From the cell containing the given text, extract its center point as [x, y] coordinate. 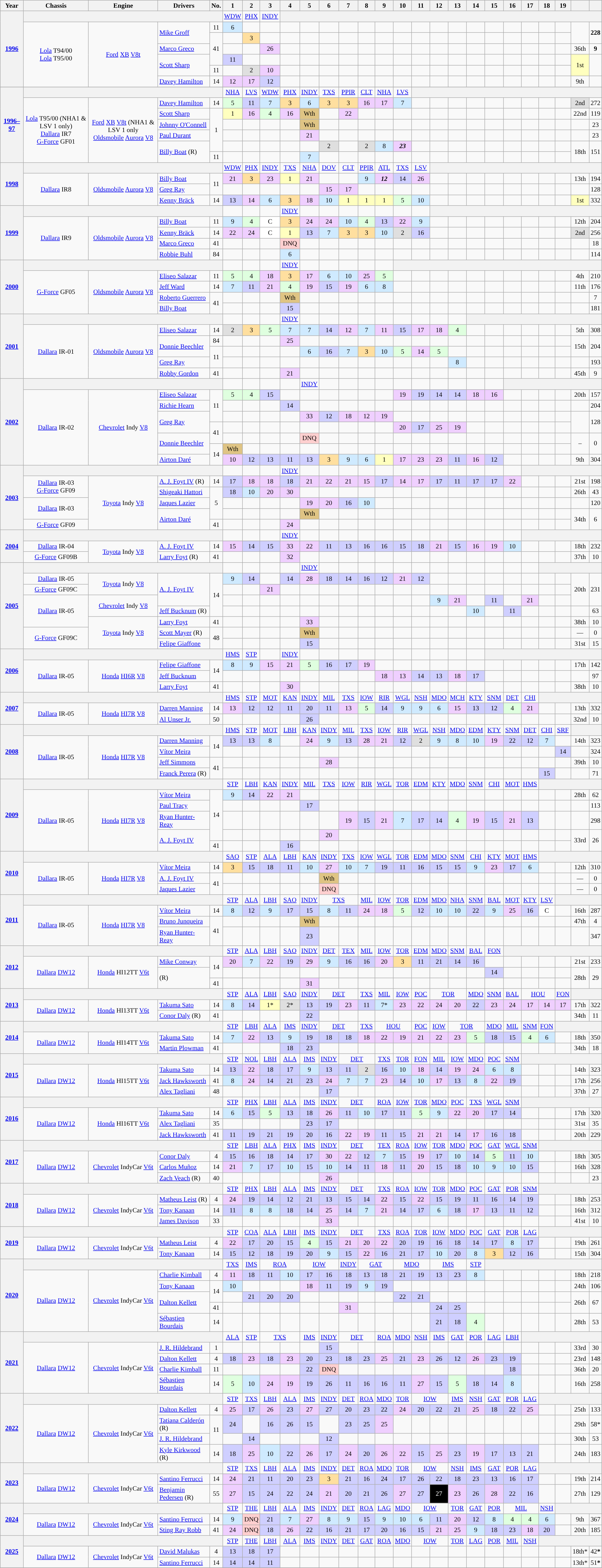
119 [596, 114]
Conor Daly (R) [184, 1016]
287 [596, 911]
(R) [184, 978]
22nd [580, 114]
324 [596, 752]
228 [596, 33]
Ford XB V8t [123, 54]
Honda HI12TT V6t [123, 972]
2024 [12, 1519]
1* [270, 1005]
1998 [12, 184]
Dallara IR-03 [56, 508]
181 [596, 308]
310 [596, 867]
133 [596, 1410]
No. [216, 5]
41st [580, 1221]
39th [580, 762]
157 [596, 395]
151 [596, 152]
Tatiana Calderón (R) [184, 1424]
A. J. Foyt IV (R) [184, 481]
Sting Ray Robb [184, 1530]
305 [596, 1156]
2021 [12, 1362]
42* [596, 1552]
Jeff Bucknum (R) [184, 611]
Billy Boat (R) [184, 152]
5th [580, 330]
Honda HI16TT V6t [123, 1124]
Dallara IR8 [56, 190]
Kyle Kirkwood (R) [184, 1454]
350 [596, 1037]
Martin Plowman [184, 1048]
Shigeaki Hattori [184, 492]
1996 [12, 49]
2010 [12, 873]
Johnny O'Connell [184, 125]
MCH [457, 697]
258 [596, 1384]
Jeff Bucknum [184, 676]
194 [596, 179]
2007 [12, 708]
Dallara IR-03G-Force GF09 [56, 486]
1999 [12, 233]
2011 [12, 920]
97 [596, 676]
30th [580, 1439]
214 [596, 1479]
185 [596, 1530]
Honda HI14TT V6t [123, 1043]
Matheus Leist [184, 1243]
2025 [12, 1552]
Drivers [184, 5]
23rd [580, 1359]
2009 [12, 815]
233 [596, 961]
2017 [12, 1162]
2003 [12, 498]
347 [596, 936]
Lola T95/00 (NHA1 & LSV 1 only)Dallara IR7G-Force GF01 [56, 130]
Engine [123, 5]
32 [290, 557]
231 [596, 589]
Year [12, 5]
Al Unser Jr. [184, 719]
129 [596, 1494]
113 [596, 806]
Franck Perera (R) [184, 773]
63 [596, 611]
183 [596, 1454]
Mike Conway [184, 961]
27th [580, 1494]
Carlos Muñoz [184, 1167]
Dallara IR-01 [56, 351]
120 [596, 503]
58* [596, 1424]
298 [596, 820]
29th [580, 1424]
232 [596, 546]
Lola T94/00Lola T95/00 [56, 54]
Paul Durant [184, 135]
NOL [251, 1059]
2002 [12, 421]
43 [596, 492]
62 [596, 795]
Benjamin Pedersen (R) [184, 1494]
176 [596, 287]
308 [596, 330]
– [580, 443]
114 [596, 254]
32nd [580, 719]
Paul Tracy [184, 806]
Scott Mayer (R) [184, 633]
40 [216, 1178]
218 [596, 1275]
193 [596, 362]
45th [580, 373]
2* [290, 1005]
18th* [580, 1552]
7* [384, 1005]
Roberto Guerrero [184, 297]
SRF [563, 730]
G-Force GF05 [56, 292]
198 [596, 481]
2008 [12, 751]
Conor Daly [184, 1156]
253 [596, 1200]
Dallara IR9 [56, 238]
13th* [580, 1563]
210 [596, 276]
71 [596, 773]
G-Force GF09B [56, 557]
Bruno Junqueira [184, 921]
Jeff Simmons [184, 762]
COA [251, 1232]
2001 [12, 346]
ATL [384, 168]
Robbie Buhl [184, 254]
322 [596, 1005]
Honda HI6R V8 [123, 676]
Mike Groff [184, 33]
Chassis [56, 5]
James Davison [184, 1221]
2019 [12, 1243]
272 [596, 103]
229 [596, 1135]
11th [580, 287]
Ford XB V8t (NHA1 & LSV 1 onlyOldsmobile Aurora V8 [123, 130]
2014 [12, 1037]
Zach Veach (R) [184, 1178]
Dallara IR-02 [56, 427]
2000 [12, 287]
2004 [12, 546]
25th [580, 1410]
2005 [12, 605]
55 [216, 1494]
2016 [12, 1119]
320 [596, 1113]
Honda HI15TT V6t [123, 1081]
David Malukas [184, 1552]
312 [596, 1210]
142 [596, 665]
51* [596, 1563]
2020 [12, 1295]
Dallara IR-04 [56, 546]
G-Force GF09 [56, 525]
67 [596, 1302]
Richie Hearn [184, 406]
1996–97 [12, 125]
261 [596, 1243]
328 [596, 1167]
Matheus Leist (R) [184, 1200]
Larry Foyt (R) [184, 557]
47th [580, 921]
2015 [12, 1075]
106 [596, 1286]
Honda HI13TT V6t [123, 1010]
2013 [12, 1005]
50 [216, 719]
Jeff Ward [184, 287]
2012 [12, 967]
2018 [12, 1205]
2022 [12, 1428]
Robby Gordon [184, 373]
367 [596, 1519]
2006 [12, 671]
2023 [12, 1483]
DOV [329, 168]
4th [580, 276]
148 [596, 1359]
